Find where the given text appears and provide that cell's center as [X, Y] coordinate. 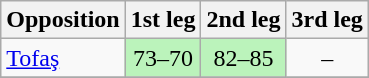
Tofaş [63, 58]
73–70 [163, 58]
Opposition [63, 20]
82–85 [244, 58]
2nd leg [244, 20]
– [327, 58]
1st leg [163, 20]
3rd leg [327, 20]
